Return (x, y) of the center of cell containing provided text 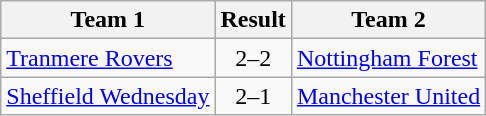
Team 2 (388, 20)
Tranmere Rovers (108, 58)
Sheffield Wednesday (108, 96)
2–1 (253, 96)
Result (253, 20)
2–2 (253, 58)
Team 1 (108, 20)
Nottingham Forest (388, 58)
Manchester United (388, 96)
